Return [X, Y] of the center of cell containing provided text 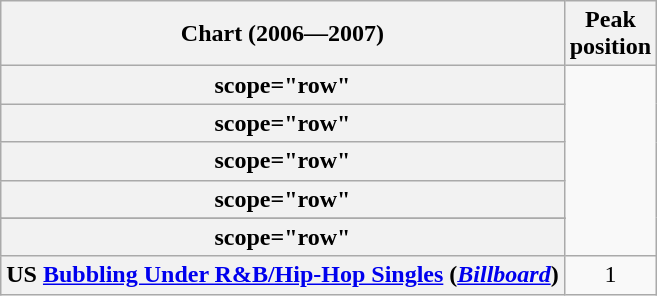
US Bubbling Under R&B/Hip-Hop Singles (Billboard) [282, 275]
1 [610, 275]
Peakposition [610, 34]
Chart (2006—2007) [282, 34]
